Capture the cell that displays the provided text and extract its (X, Y) central coordinate. 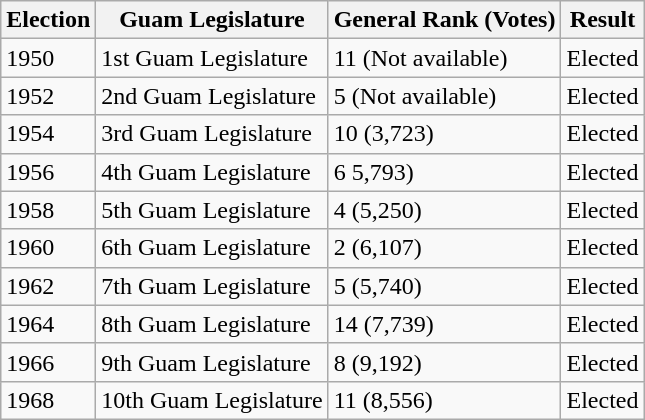
Result (602, 20)
11 (Not available) (444, 58)
5 (Not available) (444, 96)
6th Guam Legislature (212, 248)
1952 (48, 96)
4 (5,250) (444, 210)
1st Guam Legislature (212, 58)
2 (6,107) (444, 248)
1964 (48, 324)
Election (48, 20)
1968 (48, 400)
10 (3,723) (444, 134)
Guam Legislature (212, 20)
5 (5,740) (444, 286)
8th Guam Legislature (212, 324)
10th Guam Legislature (212, 400)
1950 (48, 58)
1960 (48, 248)
9th Guam Legislature (212, 362)
8 (9,192) (444, 362)
3rd Guam Legislature (212, 134)
2nd Guam Legislature (212, 96)
1962 (48, 286)
1956 (48, 172)
5th Guam Legislature (212, 210)
1958 (48, 210)
7th Guam Legislature (212, 286)
General Rank (Votes) (444, 20)
1966 (48, 362)
14 (7,739) (444, 324)
6 5,793) (444, 172)
1954 (48, 134)
11 (8,556) (444, 400)
4th Guam Legislature (212, 172)
